Identify which cell holds the provided text, then report its (X, Y) central coordinate. 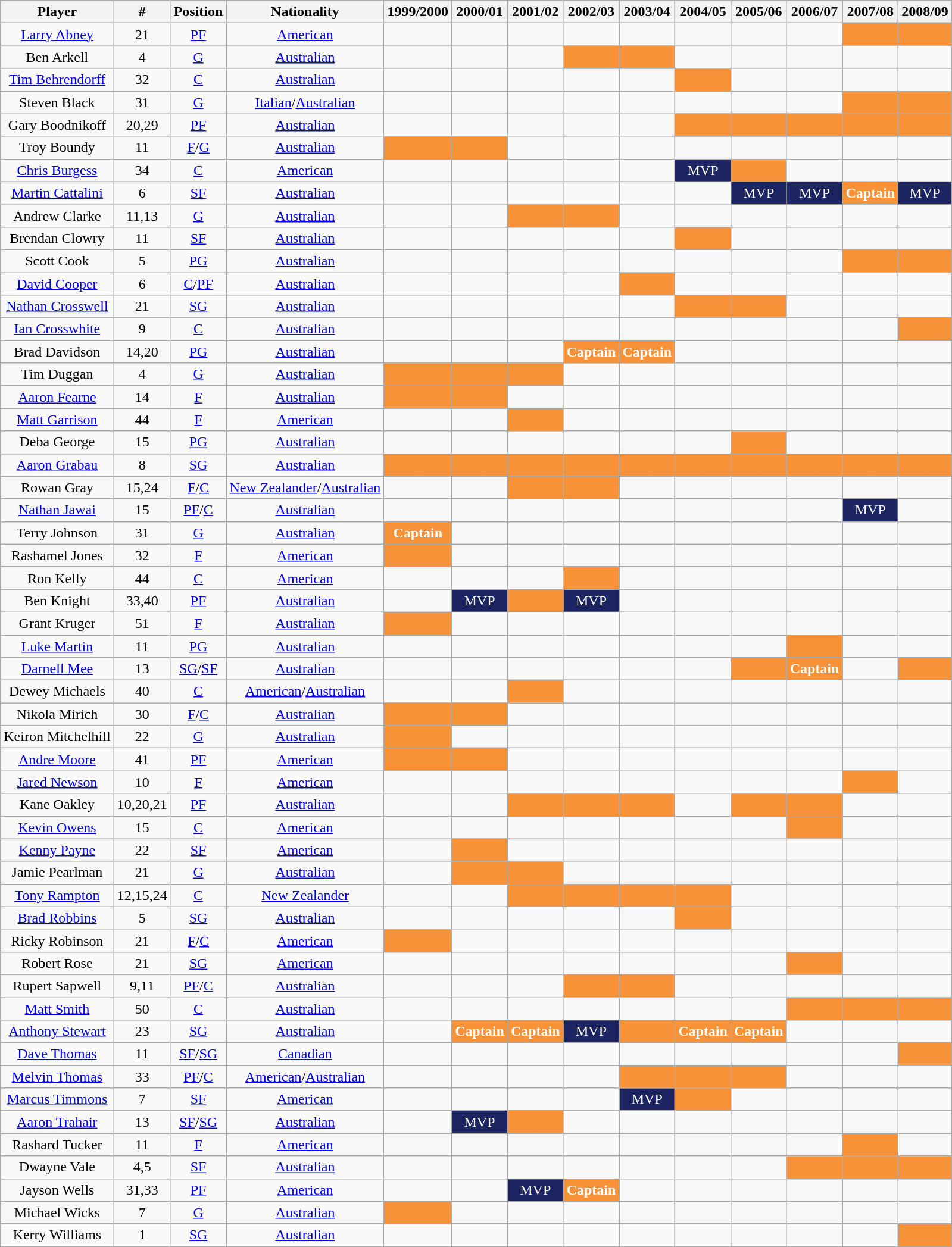
Italian/Australian (305, 102)
C/PF (198, 284)
Brendan Clowry (57, 238)
Nikola Mirich (57, 714)
2004/05 (703, 12)
# (142, 12)
Grant Kruger (57, 623)
Nationality (305, 12)
12,15,24 (142, 895)
10 (142, 782)
Larry Abney (57, 35)
2005/06 (759, 12)
Rupert Sapwell (57, 986)
11,13 (142, 215)
Dave Thomas (57, 1054)
Andre Moore (57, 760)
Canadian (305, 1054)
Position (198, 12)
F/G (198, 148)
Ben Arkell (57, 57)
33 (142, 1077)
50 (142, 1009)
14 (142, 397)
Rowan Gray (57, 487)
2008/09 (925, 12)
14,20 (142, 352)
Kane Oakley (57, 805)
2006/07 (814, 12)
51 (142, 623)
Andrew Clarke (57, 215)
Deba George (57, 442)
1999/2000 (418, 12)
8 (142, 465)
Ron Kelly (57, 578)
9 (142, 329)
Nathan Jawai (57, 510)
Ian Crosswhite (57, 329)
9,11 (142, 986)
Tony Rampton (57, 895)
David Cooper (57, 284)
Ben Knight (57, 601)
Steven Black (57, 102)
New Zealander (305, 895)
Kenny Payne (57, 850)
Rashard Tucker (57, 1145)
Jamie Pearlman (57, 873)
Terry Johnson (57, 533)
Melvin Thomas (57, 1077)
Martin Cattalini (57, 193)
Scott Cook (57, 261)
20,29 (142, 125)
Anthony Stewart (57, 1032)
Tim Behrendorff (57, 80)
40 (142, 692)
33,40 (142, 601)
Aaron Grabau (57, 465)
2000/01 (480, 12)
Kevin Owens (57, 827)
Matt Smith (57, 1009)
Michael Wicks (57, 1212)
Chris Burgess (57, 170)
Darnell Mee (57, 669)
SG/SF (198, 669)
4,5 (142, 1167)
Robert Rose (57, 963)
Tim Duggan (57, 374)
1 (142, 1235)
Gary Boodnikoff (57, 125)
Luke Martin (57, 646)
23 (142, 1032)
41 (142, 760)
Aaron Fearne (57, 397)
30 (142, 714)
Keiron Mitchelhill (57, 737)
Matt Garrison (57, 420)
Kerry Williams (57, 1235)
Rashamel Jones (57, 555)
Brad Davidson (57, 352)
Dwayne Vale (57, 1167)
Marcus Timmons (57, 1099)
2002/03 (591, 12)
Jayson Wells (57, 1190)
15,24 (142, 487)
2007/08 (870, 12)
10,20,21 (142, 805)
Brad Robbins (57, 918)
Ricky Robinson (57, 940)
34 (142, 170)
Jared Newson (57, 782)
Troy Boundy (57, 148)
2003/04 (647, 12)
Aaron Trahair (57, 1122)
New Zealander/Australian (305, 487)
2001/02 (535, 12)
Dewey Michaels (57, 692)
Nathan Crosswell (57, 307)
31,33 (142, 1190)
